Extract the (x, y) coordinate from the center of the cell holding the provided text.  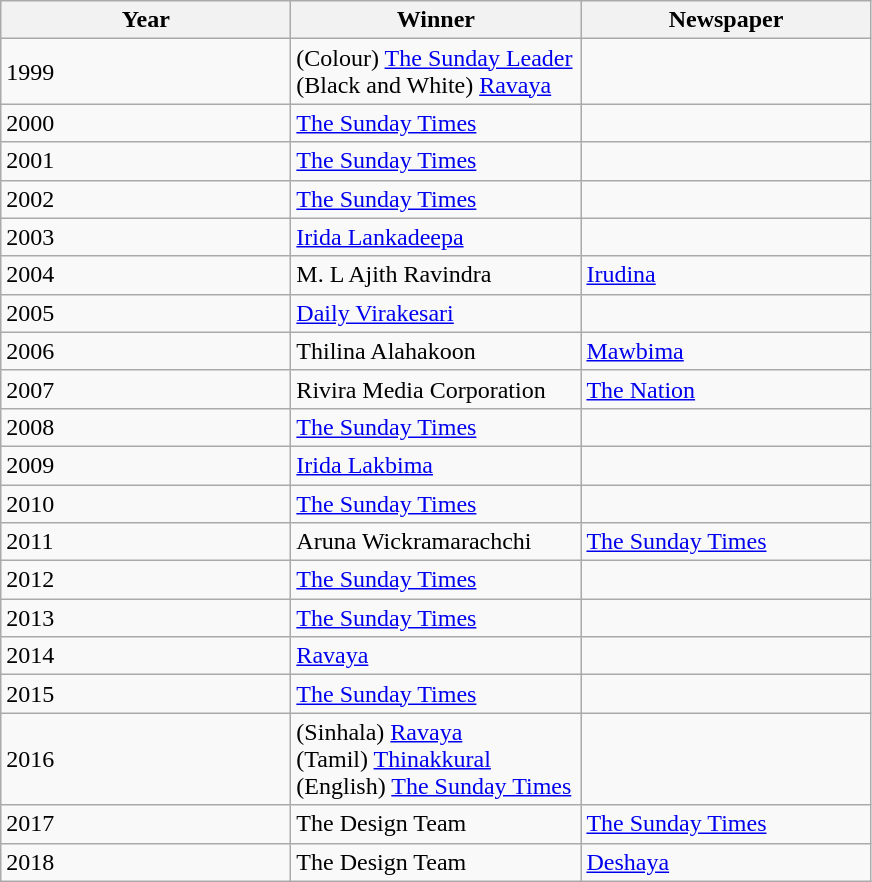
M. L Ajith Ravindra (436, 275)
Ravaya (436, 656)
2015 (146, 694)
2014 (146, 656)
2017 (146, 824)
Aruna Wickramarachchi (436, 542)
2016 (146, 759)
1999 (146, 72)
2011 (146, 542)
2004 (146, 275)
2010 (146, 503)
2005 (146, 313)
2009 (146, 465)
(Colour) The Sunday Leader(Black and White) Ravaya (436, 72)
2008 (146, 427)
2012 (146, 580)
Mawbima (726, 351)
2002 (146, 199)
2006 (146, 351)
(Sinhala) Ravaya(Tamil) Thinakkural(English) The Sunday Times (436, 759)
2001 (146, 161)
Newspaper (726, 20)
2000 (146, 123)
Deshaya (726, 862)
Rivira Media Corporation (436, 389)
Winner (436, 20)
Year (146, 20)
2003 (146, 237)
Thilina Alahakoon (436, 351)
Irudina (726, 275)
Daily Virakesari (436, 313)
Irida Lankadeepa (436, 237)
The Nation (726, 389)
2013 (146, 618)
2018 (146, 862)
Irida Lakbima (436, 465)
2007 (146, 389)
